Pinpoint the cell where the given text exists, returning its (x, y) midpoint coordinate. 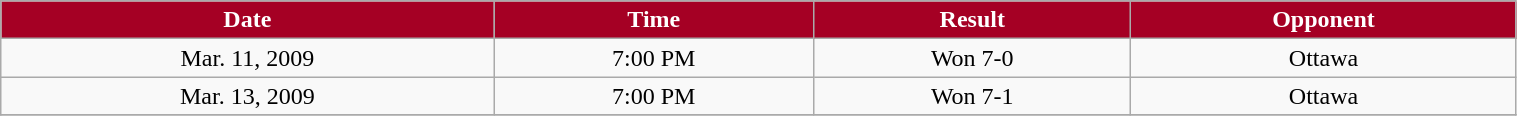
Opponent (1324, 20)
Time (654, 20)
Mar. 11, 2009 (248, 58)
Date (248, 20)
Won 7-1 (972, 96)
Result (972, 20)
Won 7-0 (972, 58)
Mar. 13, 2009 (248, 96)
